For the text-containing cell, return its midpoint in (X, Y) coordinate format. 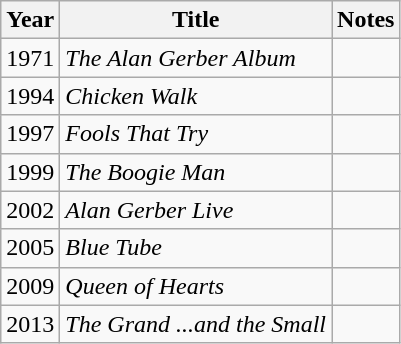
Notes (366, 20)
The Alan Gerber Album (196, 58)
1999 (30, 172)
Title (196, 20)
Fools That Try (196, 134)
1997 (30, 134)
Blue Tube (196, 248)
Alan Gerber Live (196, 210)
2005 (30, 248)
1994 (30, 96)
Chicken Walk (196, 96)
The Grand ...and the Small (196, 324)
2002 (30, 210)
1971 (30, 58)
2009 (30, 286)
The Boogie Man (196, 172)
Year (30, 20)
2013 (30, 324)
Queen of Hearts (196, 286)
